Provide the [X, Y] coordinate of the cell's center where the given text is located.  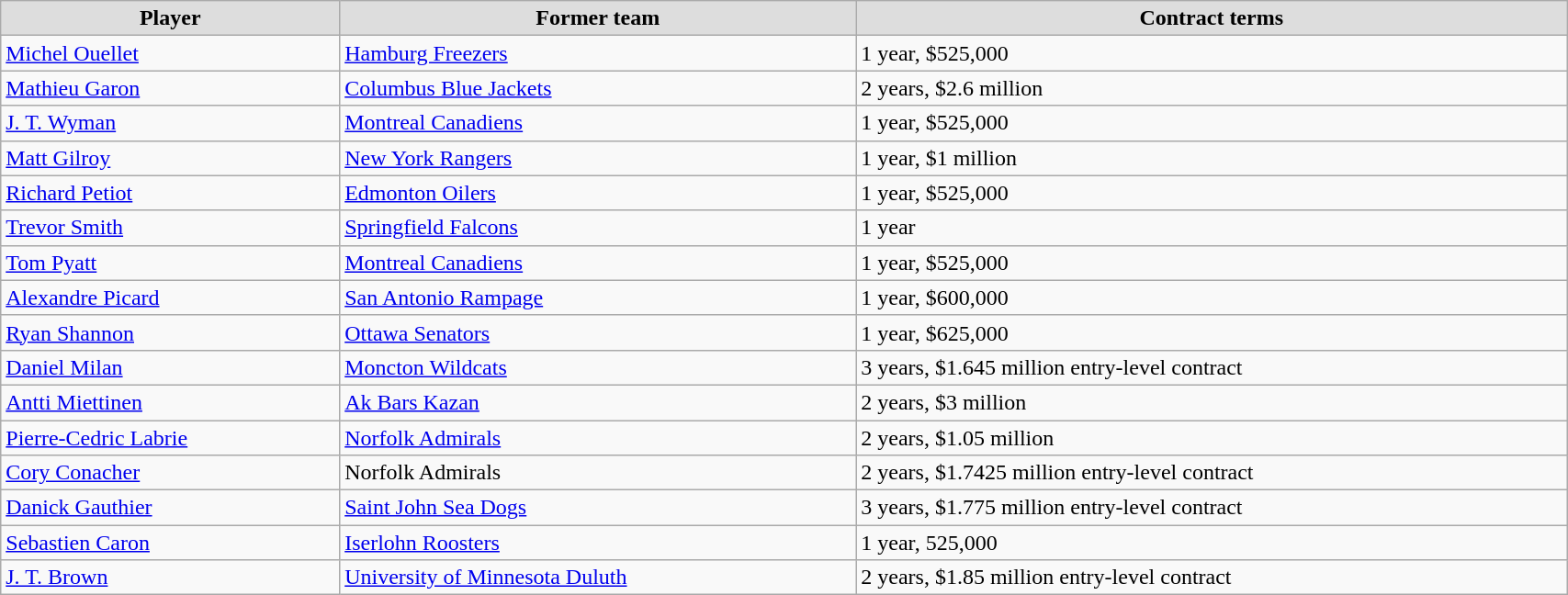
Alexandre Picard [171, 297]
2 years, $3 million [1212, 402]
Pierre-Cedric Labrie [171, 438]
Columbus Blue Jackets [598, 88]
Matt Gilroy [171, 158]
Ryan Shannon [171, 332]
Ak Bars Kazan [598, 402]
1 year, $1 million [1212, 158]
Ottawa Senators [598, 332]
1 year, $625,000 [1212, 332]
Contract terms [1212, 18]
1 year, $600,000 [1212, 297]
Moncton Wildcats [598, 367]
Saint John Sea Dogs [598, 508]
University of Minnesota Duluth [598, 578]
Cory Conacher [171, 473]
Trevor Smith [171, 228]
Sebastien Caron [171, 543]
Iserlohn Roosters [598, 543]
2 years, $1.85 million entry-level contract [1212, 578]
New York Rangers [598, 158]
Springfield Falcons [598, 228]
Former team [598, 18]
3 years, $1.645 million entry-level contract [1212, 367]
Richard Petiot [171, 193]
Daniel Milan [171, 367]
Hamburg Freezers [598, 53]
Mathieu Garon [171, 88]
Player [171, 18]
2 years, $1.7425 million entry-level contract [1212, 473]
J. T. Brown [171, 578]
Antti Miettinen [171, 402]
1 year [1212, 228]
3 years, $1.775 million entry-level contract [1212, 508]
Danick Gauthier [171, 508]
Michel Ouellet [171, 53]
2 years, $1.05 million [1212, 438]
J. T. Wyman [171, 123]
1 year, 525,000 [1212, 543]
2 years, $2.6 million [1212, 88]
San Antonio Rampage [598, 297]
Tom Pyatt [171, 263]
Edmonton Oilers [598, 193]
